For the text-containing cell, return its midpoint in [x, y] coordinate format. 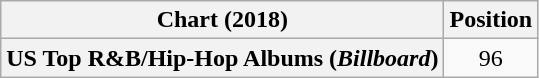
US Top R&B/Hip-Hop Albums (Billboard) [222, 58]
Chart (2018) [222, 20]
96 [491, 58]
Position [491, 20]
